Capture the cell that displays the provided text and extract its [x, y] central coordinate. 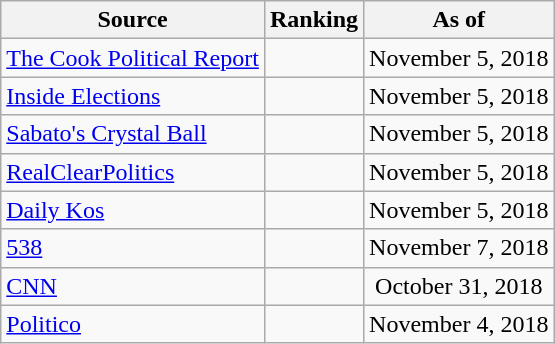
Politico [133, 324]
Ranking [314, 20]
Inside Elections [133, 96]
Source [133, 20]
Daily Kos [133, 210]
October 31, 2018 [459, 286]
CNN [133, 286]
As of [459, 20]
538 [133, 248]
The Cook Political Report [133, 58]
November 4, 2018 [459, 324]
November 7, 2018 [459, 248]
RealClearPolitics [133, 172]
Sabato's Crystal Ball [133, 134]
